From the cell containing the given text, extract its center point as (x, y) coordinate. 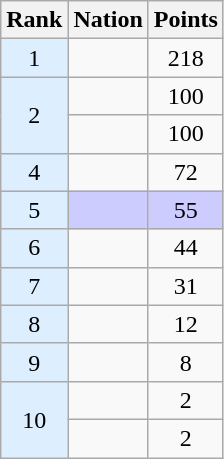
7 (34, 286)
218 (186, 58)
4 (34, 172)
Rank (34, 20)
10 (34, 419)
Points (186, 20)
9 (34, 362)
6 (34, 248)
44 (186, 248)
5 (34, 210)
12 (186, 324)
31 (186, 286)
72 (186, 172)
55 (186, 210)
1 (34, 58)
Nation (108, 20)
